Search for the cell housing the specified text and yield its [x, y] center coordinate. 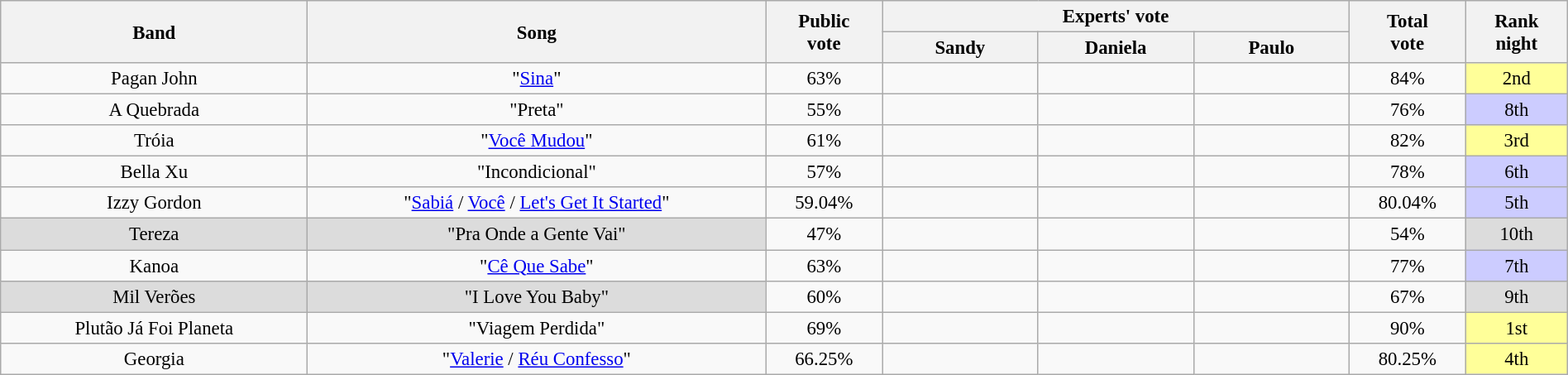
77% [1408, 266]
Pagan John [154, 79]
55% [824, 110]
54% [1408, 234]
Song [537, 31]
"Sabiá / Você / Let's Get It Started" [537, 203]
57% [824, 172]
"Preta" [537, 110]
"Incondicional" [537, 172]
78% [1408, 172]
Totalvote [1408, 31]
Georgia [154, 358]
59.04% [824, 203]
90% [1408, 328]
"Viagem Perdida" [537, 328]
Plutão Já Foi Planeta [154, 328]
5th [1517, 203]
10th [1517, 234]
66.25% [824, 358]
"I Love You Baby" [537, 296]
"Pra Onde a Gente Vai" [537, 234]
Bella Xu [154, 172]
Sandy [960, 48]
82% [1408, 141]
1st [1517, 328]
Mil Verões [154, 296]
69% [824, 328]
4th [1517, 358]
"Cê Que Sabe" [537, 266]
3rd [1517, 141]
Ranknight [1517, 31]
2nd [1517, 79]
8th [1517, 110]
47% [824, 234]
80.25% [1408, 358]
Tróia [154, 141]
67% [1408, 296]
Publicvote [824, 31]
Tereza [154, 234]
6th [1517, 172]
"Sina" [537, 79]
Band [154, 31]
9th [1517, 296]
7th [1517, 266]
84% [1408, 79]
"Você Mudou" [537, 141]
A Quebrada [154, 110]
Experts' vote [1116, 17]
76% [1408, 110]
Paulo [1271, 48]
61% [824, 141]
Daniela [1116, 48]
60% [824, 296]
80.04% [1408, 203]
"Valerie / Réu Confesso" [537, 358]
Izzy Gordon [154, 203]
Kanoa [154, 266]
